For the text-containing cell, return its midpoint in [x, y] coordinate format. 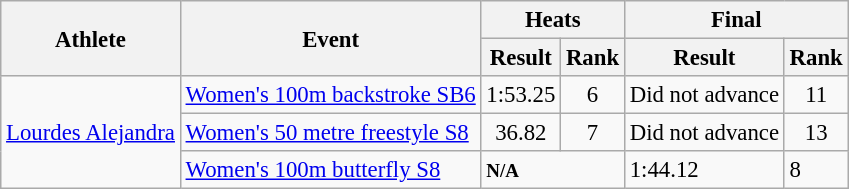
Event [330, 38]
Athlete [91, 38]
1:53.25 [521, 95]
13 [816, 133]
Final [736, 20]
N/A [552, 170]
11 [816, 95]
Women's 100m backstroke SB6 [330, 95]
Women's 50 metre freestyle S8 [330, 133]
Lourdes Alejandra [91, 132]
Women's 100m butterfly S8 [330, 170]
8 [816, 170]
6 [593, 95]
7 [593, 133]
Heats [552, 20]
36.82 [521, 133]
1:44.12 [704, 170]
